For the text-containing cell, return its midpoint in (x, y) coordinate format. 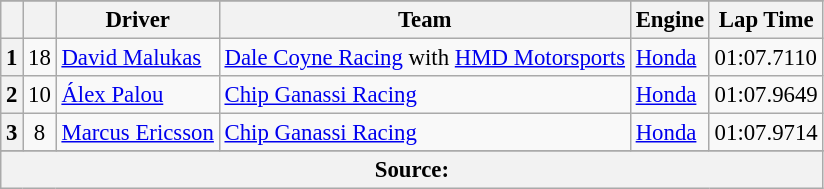
01:07.7110 (766, 58)
Team (424, 20)
Source: (412, 170)
Dale Coyne Racing with HMD Motorsports (424, 58)
Engine (670, 20)
Lap Time (766, 20)
3 (12, 133)
01:07.9649 (766, 95)
01:07.9714 (766, 133)
Driver (138, 20)
18 (40, 58)
David Malukas (138, 58)
8 (40, 133)
Álex Palou (138, 95)
10 (40, 95)
Marcus Ericsson (138, 133)
2 (12, 95)
1 (12, 58)
